For the text-containing cell, return its midpoint in (x, y) coordinate format. 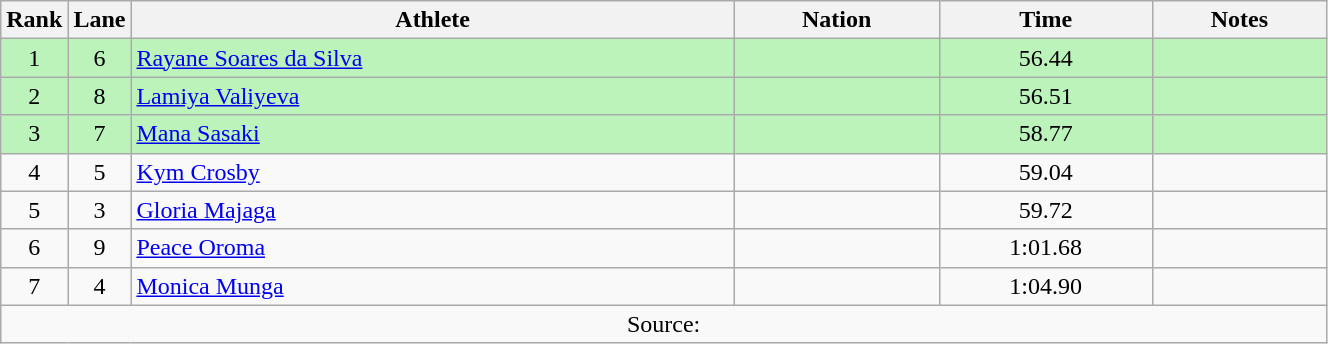
59.04 (1046, 172)
Source: (664, 324)
9 (100, 248)
56.51 (1046, 96)
Lane (100, 20)
Rank (34, 20)
Rayane Soares da Silva (432, 58)
Kym Crosby (432, 172)
Athlete (432, 20)
Mana Sasaki (432, 134)
Time (1046, 20)
59.72 (1046, 210)
8 (100, 96)
1:01.68 (1046, 248)
Monica Munga (432, 286)
1 (34, 58)
2 (34, 96)
Peace Oroma (432, 248)
1:04.90 (1046, 286)
56.44 (1046, 58)
Lamiya Valiyeva (432, 96)
Notes (1239, 20)
Nation (836, 20)
58.77 (1046, 134)
Gloria Majaga (432, 210)
